Return the (X, Y) coordinate for the center point of the cell that contains the specified text.  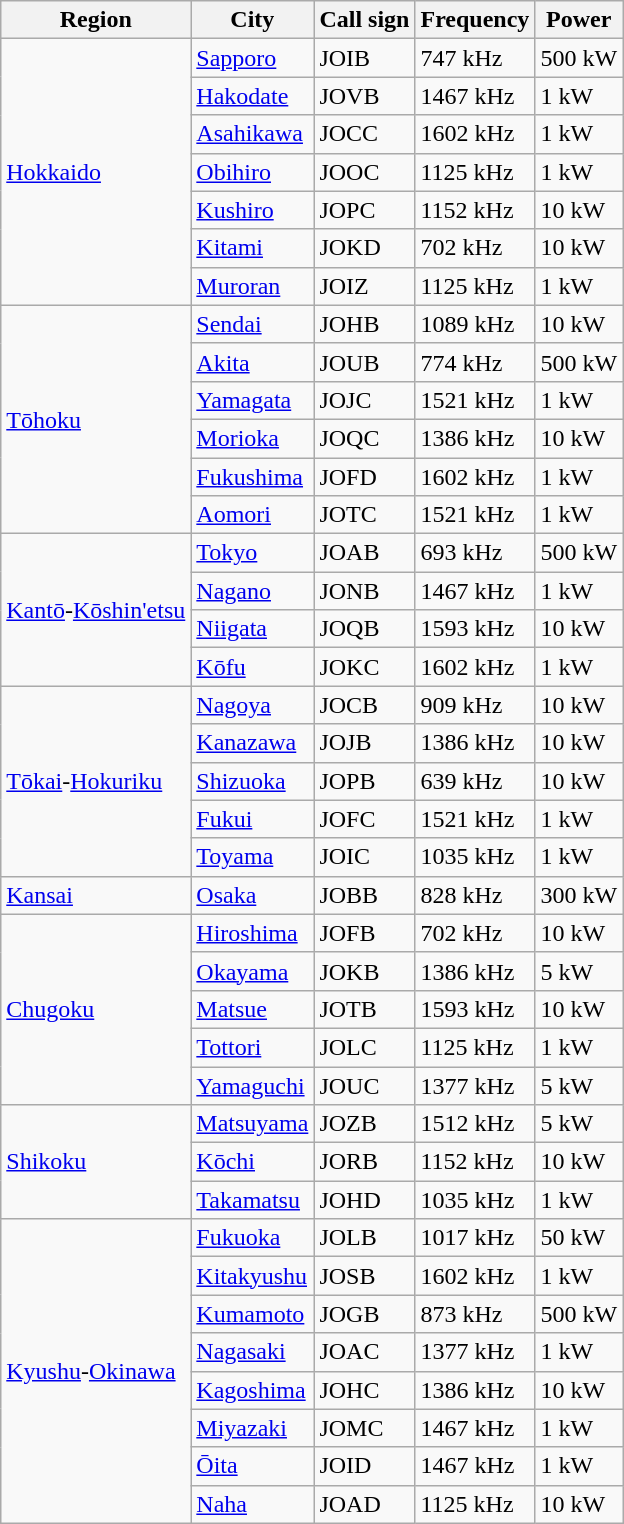
1089 kHz (475, 324)
JOPB (364, 781)
Kōfu (252, 667)
Tōhoku (96, 419)
300 kW (579, 895)
JOUB (364, 362)
909 kHz (475, 705)
Power (579, 20)
JOHD (364, 1200)
Yamaguchi (252, 1085)
JOCB (364, 705)
JOLB (364, 1238)
JOIZ (364, 286)
JOTB (364, 1009)
Aomori (252, 515)
JOHC (364, 1390)
Okayama (252, 971)
Region (96, 20)
JOUC (364, 1085)
JOZB (364, 1124)
Kitami (252, 248)
Nagoya (252, 705)
Kantō-Kōshin'etsu (96, 610)
Nagano (252, 591)
Frequency (475, 20)
Naha (252, 1504)
JOQB (364, 629)
JOFD (364, 477)
JOQC (364, 438)
JOOC (364, 172)
JOBB (364, 895)
Call sign (364, 20)
JONB (364, 591)
Tottori (252, 1047)
Muroran (252, 286)
JOJB (364, 743)
Kyushu-Okinawa (96, 1371)
JOTC (364, 515)
Takamatsu (252, 1200)
828 kHz (475, 895)
JOVB (364, 96)
Kagoshima (252, 1390)
Yamagata (252, 400)
Shizuoka (252, 781)
JOGB (364, 1314)
Osaka (252, 895)
Morioka (252, 438)
Nagasaki (252, 1352)
Chugoku (96, 1009)
Miyazaki (252, 1428)
873 kHz (475, 1314)
JOIC (364, 857)
JOKC (364, 667)
Shikoku (96, 1162)
JOID (364, 1466)
JOAD (364, 1504)
639 kHz (475, 781)
Kumamoto (252, 1314)
JOFC (364, 819)
Hokkaido (96, 172)
Hakodate (252, 96)
Toyama (252, 857)
Kōchi (252, 1162)
1017 kHz (475, 1238)
JOKB (364, 971)
JOMC (364, 1428)
Matsuyama (252, 1124)
Kanazawa (252, 743)
Hiroshima (252, 933)
Fukushima (252, 477)
Kansai (96, 895)
1512 kHz (475, 1124)
Ōita (252, 1466)
Matsue (252, 1009)
JOCC (364, 134)
Fukuoka (252, 1238)
Sapporo (252, 58)
Niigata (252, 629)
Sendai (252, 324)
Fukui (252, 819)
JOHB (364, 324)
Akita (252, 362)
774 kHz (475, 362)
JOIB (364, 58)
JOLC (364, 1047)
Tokyo (252, 553)
747 kHz (475, 58)
JORB (364, 1162)
50 kW (579, 1238)
JOAB (364, 553)
Tōkai-Hokuriku (96, 781)
JOSB (364, 1276)
Kushiro (252, 210)
Asahikawa (252, 134)
Obihiro (252, 172)
693 kHz (475, 553)
JOAC (364, 1352)
City (252, 20)
JOJC (364, 400)
Kitakyushu (252, 1276)
JOPC (364, 210)
JOKD (364, 248)
JOFB (364, 933)
